Extract the [x, y] coordinate from the center of the cell holding the provided text.  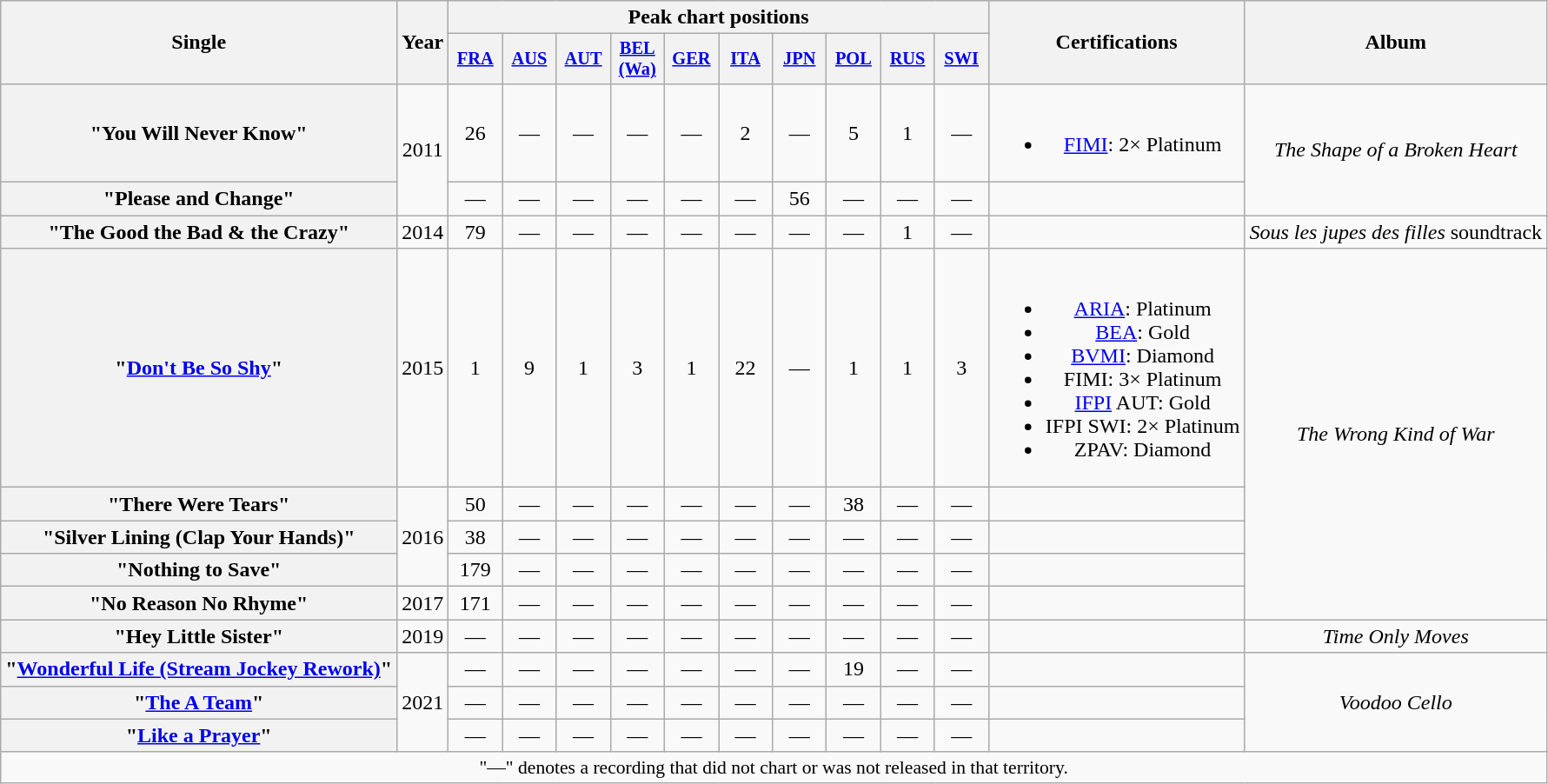
The Wrong Kind of War [1396, 435]
2019 [422, 636]
RUS [907, 59]
Time Only Moves [1396, 636]
Sous les jupes des filles soundtrack [1396, 232]
FIMI: 2× Platinum [1116, 132]
"Don't Be So Shy" [199, 369]
POL [854, 59]
Peak chart positions [719, 17]
Year [422, 43]
2014 [422, 232]
ITA [745, 59]
50 [475, 504]
"Please and Change" [199, 199]
2017 [422, 603]
"There Were Tears" [199, 504]
"Wonderful Life (Stream Jockey Rework)" [199, 669]
The Shape of a Broken Heart [1396, 149]
"You Will Never Know" [199, 132]
SWI [961, 59]
56 [800, 199]
JPN [800, 59]
Certifications [1116, 43]
GER [691, 59]
Album [1396, 43]
"The Good the Bad & the Crazy" [199, 232]
Voodoo Cello [1396, 702]
"Hey Little Sister" [199, 636]
"Silver Lining (Clap Your Hands)" [199, 537]
Single [199, 43]
2021 [422, 702]
171 [475, 603]
"—" denotes a recording that did not chart or was not released in that territory. [774, 767]
179 [475, 570]
2015 [422, 369]
5 [854, 132]
"No Reason No Rhyme" [199, 603]
"The A Team" [199, 702]
"Like a Prayer" [199, 735]
26 [475, 132]
AUT [583, 59]
22 [745, 369]
9 [529, 369]
79 [475, 232]
2016 [422, 537]
19 [854, 669]
AUS [529, 59]
ARIA: PlatinumBEA: GoldBVMI: DiamondFIMI: 3× PlatinumIFPI AUT: GoldIFPI SWI: 2× PlatinumZPAV: Diamond [1116, 369]
FRA [475, 59]
2 [745, 132]
2011 [422, 149]
"Nothing to Save" [199, 570]
BEL(Wa) [637, 59]
